Identify which cell holds the provided text, then report its [x, y] central coordinate. 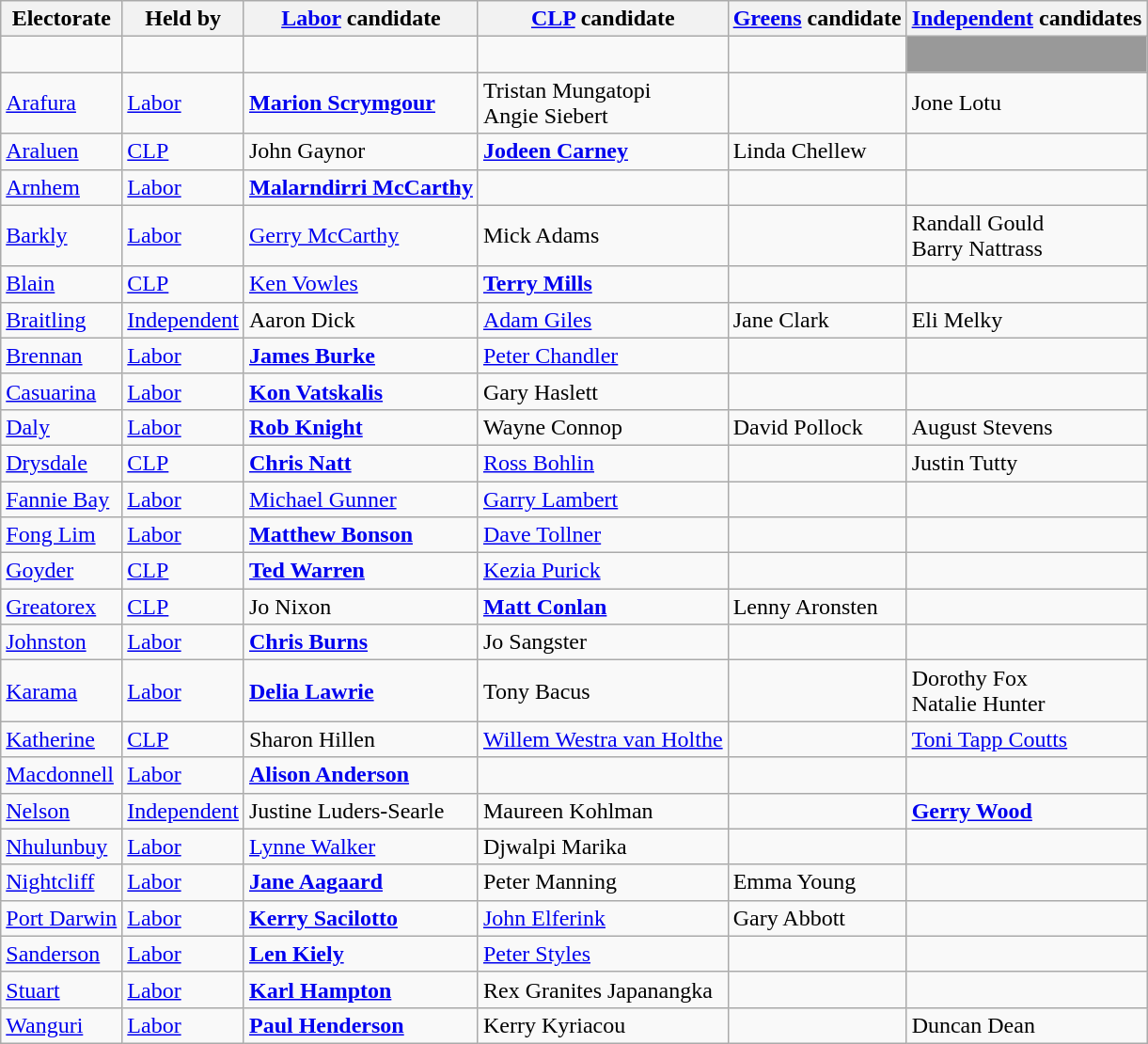
Wayne Connop [603, 427]
Labor candidate [361, 19]
Linda Chellew [817, 151]
Fannie Bay [62, 499]
Arafura [62, 103]
Johnston [62, 642]
Len Kiely [361, 954]
Jane Aagaard [361, 882]
Barkly [62, 235]
Sharon Hillen [361, 739]
Ken Vowles [361, 284]
Paul Henderson [361, 1025]
Nightcliff [62, 882]
Toni Tapp Coutts [1027, 739]
Karama [62, 690]
Jodeen Carney [603, 151]
Adam Giles [603, 320]
Electorate [62, 19]
Braitling [62, 320]
Daly [62, 427]
Dorothy FoxNatalie Hunter [1027, 690]
Alison Anderson [361, 775]
Port Darwin [62, 918]
Tristan MungatopiAngie Siebert [603, 103]
James Burke [361, 356]
Araluen [62, 151]
Ted Warren [361, 571]
Delia Lawrie [361, 690]
Djwalpi Marika [603, 846]
Kerry Kyriacou [603, 1025]
Peter Manning [603, 882]
Michael Gunner [361, 499]
Goyder [62, 571]
Matthew Bonson [361, 535]
Drysdale [62, 463]
Arnhem [62, 187]
Blain [62, 284]
Marion Scrymgour [361, 103]
Malarndirri McCarthy [361, 187]
Lenny Aronsten [817, 607]
Greens candidate [817, 19]
Eli Melky [1027, 320]
Fong Lim [62, 535]
Rob Knight [361, 427]
Stuart [62, 989]
Independent candidates [1027, 19]
Justin Tutty [1027, 463]
Nelson [62, 811]
Rex Granites Japanangka [603, 989]
Tony Bacus [603, 690]
Gerry McCarthy [361, 235]
Kon Vatskalis [361, 391]
John Elferink [603, 918]
Gary Haslett [603, 391]
Terry Mills [603, 284]
Maureen Kohlman [603, 811]
Lynne Walker [361, 846]
Emma Young [817, 882]
Dave Tollner [603, 535]
Chris Natt [361, 463]
Duncan Dean [1027, 1025]
Peter Chandler [603, 356]
Karl Hampton [361, 989]
Casuarina [62, 391]
Held by [183, 19]
Justine Luders-Searle [361, 811]
Gary Abbott [817, 918]
CLP candidate [603, 19]
Chris Burns [361, 642]
David Pollock [817, 427]
Ross Bohlin [603, 463]
August Stevens [1027, 427]
Nhulunbuy [62, 846]
Garry Lambert [603, 499]
Jo Nixon [361, 607]
John Gaynor [361, 151]
Willem Westra van Holthe [603, 739]
Aaron Dick [361, 320]
Sanderson [62, 954]
Jone Lotu [1027, 103]
Kezia Purick [603, 571]
Mick Adams [603, 235]
Peter Styles [603, 954]
Jo Sangster [603, 642]
Greatorex [62, 607]
Randall GouldBarry Nattrass [1027, 235]
Katherine [62, 739]
Kerry Sacilotto [361, 918]
Gerry Wood [1027, 811]
Macdonnell [62, 775]
Jane Clark [817, 320]
Wanguri [62, 1025]
Brennan [62, 356]
Matt Conlan [603, 607]
